Identify which cell holds the provided text, then report its [x, y] central coordinate. 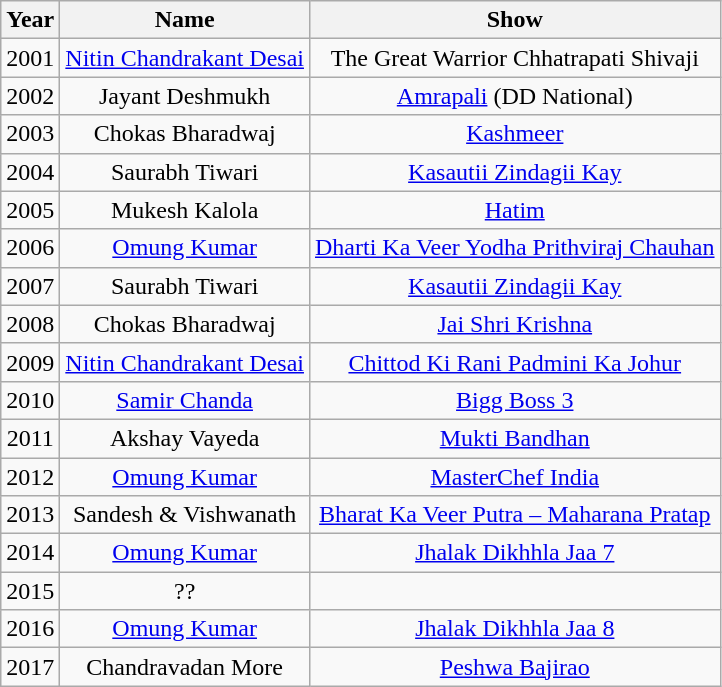
Jai Shri Krishna [514, 324]
2004 [30, 172]
Peshwa Bajirao [514, 667]
2015 [30, 591]
Mukesh Kalola [185, 210]
2013 [30, 515]
Bharat Ka Veer Putra – Maharana Pratap [514, 515]
2009 [30, 362]
Jhalak Dikhhla Jaa 8 [514, 629]
2005 [30, 210]
2002 [30, 96]
Year [30, 20]
Akshay Vayeda [185, 438]
2003 [30, 134]
Jhalak Dikhhla Jaa 7 [514, 553]
MasterChef India [514, 477]
Samir Chanda [185, 400]
2014 [30, 553]
2016 [30, 629]
Dharti Ka Veer Yodha Prithviraj Chauhan [514, 248]
Hatim [514, 210]
2007 [30, 286]
Name [185, 20]
2008 [30, 324]
Sandesh & Vishwanath [185, 515]
2017 [30, 667]
?? [185, 591]
Amrapali (DD National) [514, 96]
2006 [30, 248]
Jayant Deshmukh [185, 96]
2012 [30, 477]
Bigg Boss 3 [514, 400]
Mukti Bandhan [514, 438]
2001 [30, 58]
2010 [30, 400]
Show [514, 20]
The Great Warrior Chhatrapati Shivaji [514, 58]
Chandravadan More [185, 667]
2011 [30, 438]
Kashmeer [514, 134]
Chittod Ki Rani Padmini Ka Johur [514, 362]
